Return the [x, y] coordinate for the center point of the cell that contains the specified text.  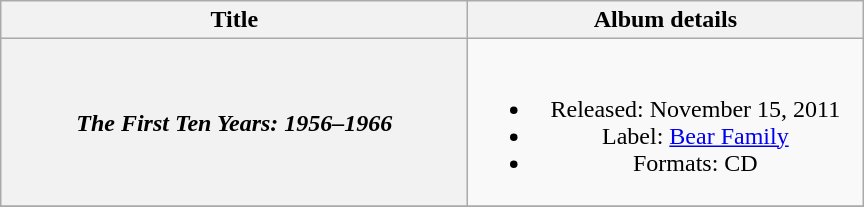
Title [234, 20]
Released: November 15, 2011Label: Bear FamilyFormats: CD [666, 122]
The First Ten Years: 1956–1966 [234, 122]
Album details [666, 20]
